Extract the [X, Y] coordinate from the center of the cell holding the provided text.  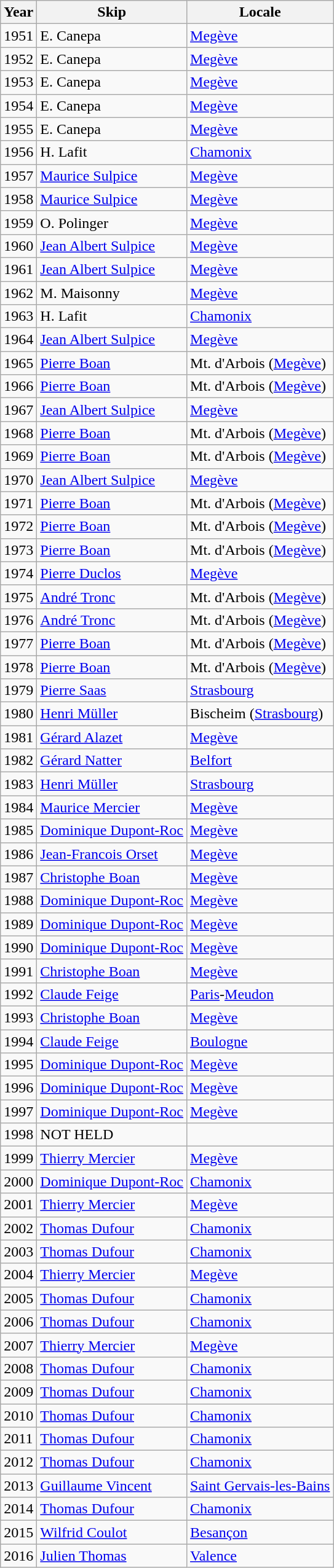
1967 [18, 410]
1956 [18, 152]
1954 [18, 106]
1953 [18, 82]
1970 [18, 480]
Besançon [260, 1532]
1974 [18, 573]
Julien Thomas [112, 1556]
1968 [18, 433]
2005 [18, 1298]
1958 [18, 199]
1975 [18, 597]
2011 [18, 1439]
2007 [18, 1345]
1962 [18, 293]
Locale [260, 12]
1988 [18, 901]
2003 [18, 1252]
1980 [18, 714]
NOT HELD [112, 1135]
1996 [18, 1088]
1964 [18, 340]
1966 [18, 386]
1984 [18, 807]
1990 [18, 947]
1976 [18, 620]
Skip [112, 12]
O. Polinger [112, 222]
1987 [18, 877]
1989 [18, 924]
1991 [18, 971]
2015 [18, 1532]
Gérard Natter [112, 761]
2010 [18, 1415]
1973 [18, 550]
Bischeim (Strasbourg) [260, 714]
Guillaume Vincent [112, 1486]
Maurice Mercier [112, 807]
1995 [18, 1065]
2014 [18, 1509]
2012 [18, 1462]
Valence [260, 1556]
1982 [18, 761]
Paris-Meudon [260, 994]
1971 [18, 503]
2009 [18, 1392]
1998 [18, 1135]
1978 [18, 667]
1992 [18, 994]
1986 [18, 854]
1960 [18, 246]
1965 [18, 363]
2016 [18, 1556]
M. Maisonny [112, 293]
1969 [18, 457]
1957 [18, 176]
2008 [18, 1368]
1981 [18, 737]
Pierre Saas [112, 691]
2000 [18, 1182]
1994 [18, 1041]
2002 [18, 1228]
1959 [18, 222]
1952 [18, 59]
2013 [18, 1486]
2001 [18, 1205]
1977 [18, 643]
2006 [18, 1322]
1963 [18, 316]
2004 [18, 1275]
1999 [18, 1158]
Jean-Francois Orset [112, 854]
1985 [18, 831]
1983 [18, 784]
Gérard Alazet [112, 737]
1972 [18, 527]
1951 [18, 36]
1961 [18, 269]
Year [18, 12]
Belfort [260, 761]
Boulogne [260, 1041]
Wilfrid Coulot [112, 1532]
1997 [18, 1111]
Pierre Duclos [112, 573]
1979 [18, 691]
Saint Gervais-les-Bains [260, 1486]
1955 [18, 129]
1993 [18, 1017]
